Locate the cell with the specified text and output its (X, Y) center coordinate. 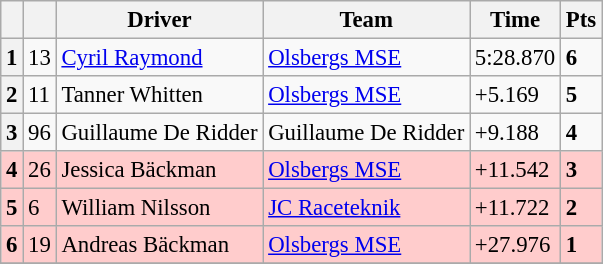
5:28.870 (516, 58)
William Nilsson (160, 208)
96 (40, 133)
+27.976 (516, 245)
+11.722 (516, 208)
13 (40, 58)
Jessica Bäckman (160, 170)
Team (366, 20)
26 (40, 170)
Time (516, 20)
JC Raceteknik (366, 208)
Andreas Bäckman (160, 245)
19 (40, 245)
+5.169 (516, 95)
Pts (582, 20)
+11.542 (516, 170)
11 (40, 95)
Tanner Whitten (160, 95)
+9.188 (516, 133)
Driver (160, 20)
Cyril Raymond (160, 58)
